Locate the cell with the specified text and output its (x, y) center coordinate. 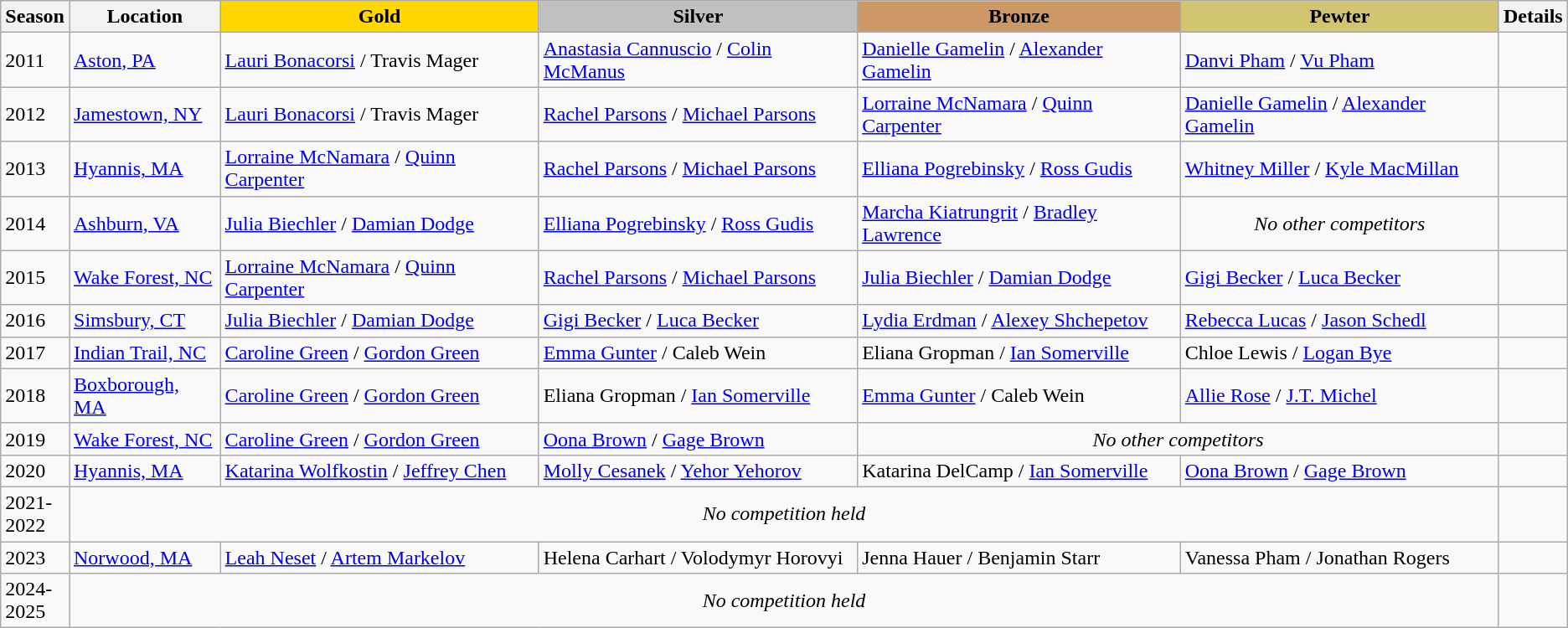
Allie Rose / J.T. Michel (1339, 395)
Bronze (1019, 17)
2016 (35, 321)
Ashburn, VA (144, 223)
Boxborough, MA (144, 395)
Rebecca Lucas / Jason Schedl (1339, 321)
Molly Cesanek / Yehor Yehorov (699, 471)
2021-2022 (35, 514)
2018 (35, 395)
2014 (35, 223)
2015 (35, 278)
Jenna Hauer / Benjamin Starr (1019, 557)
Whitney Miller / Kyle MacMillan (1339, 169)
Danvi Pham / Vu Pham (1339, 60)
2017 (35, 353)
Marcha Kiatrungrit / Bradley Lawrence (1019, 223)
2020 (35, 471)
Vanessa Pham / Jonathan Rogers (1339, 557)
Katarina DelCamp / Ian Somerville (1019, 471)
2012 (35, 114)
Lydia Erdman / Alexey Shchepetov (1019, 321)
Leah Neset / Artem Markelov (379, 557)
Season (35, 17)
2024-2025 (35, 601)
Simsbury, CT (144, 321)
Location (144, 17)
2019 (35, 439)
2011 (35, 60)
Jamestown, NY (144, 114)
Helena Carhart / Volodymyr Horovyi (699, 557)
Katarina Wolfkostin / Jeffrey Chen (379, 471)
2013 (35, 169)
Indian Trail, NC (144, 353)
Chloe Lewis / Logan Bye (1339, 353)
Norwood, MA (144, 557)
Anastasia Cannuscio / Colin McManus (699, 60)
Details (1533, 17)
Gold (379, 17)
2023 (35, 557)
Aston, PA (144, 60)
Pewter (1339, 17)
Silver (699, 17)
